Return the (X, Y) coordinate for the center point of the cell that contains the specified text.  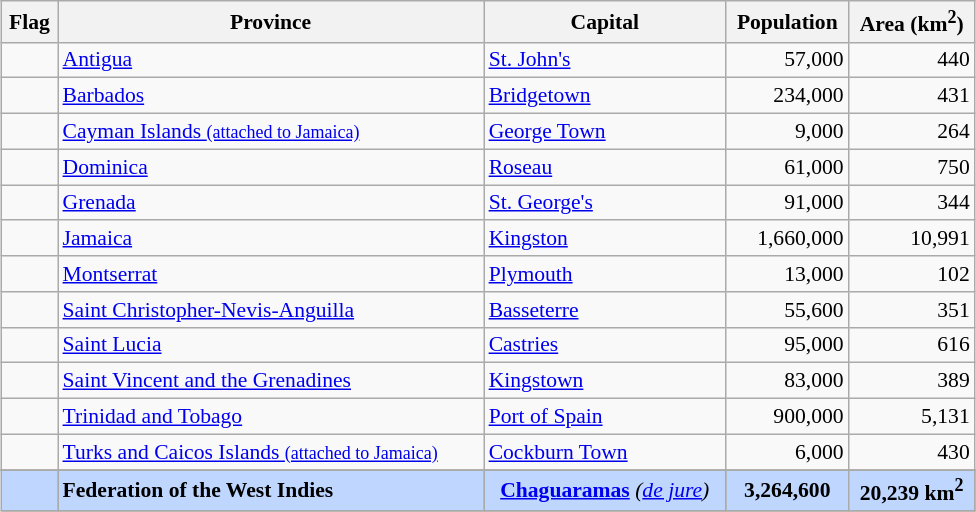
57,000 (788, 60)
264 (912, 131)
91,000 (788, 203)
9,000 (788, 131)
Cockburn Town (605, 452)
Bridgetown (605, 96)
Castries (605, 345)
Trinidad and Tobago (271, 416)
Grenada (271, 203)
430 (912, 452)
Barbados (271, 96)
1,660,000 (788, 238)
Population (788, 22)
George Town (605, 131)
351 (912, 309)
389 (912, 381)
Saint Lucia (271, 345)
234,000 (788, 96)
Capital (605, 22)
Federation of the West Indies (271, 490)
431 (912, 96)
Roseau (605, 167)
Kingstown (605, 381)
61,000 (788, 167)
Montserrat (271, 274)
344 (912, 203)
Jamaica (271, 238)
Basseterre (605, 309)
Turks and Caicos Islands (attached to Jamaica) (271, 452)
20,239 km2 (912, 490)
Antigua (271, 60)
55,600 (788, 309)
Cayman Islands (attached to Jamaica) (271, 131)
95,000 (788, 345)
5,131 (912, 416)
Saint Christopher-Nevis-Anguilla (271, 309)
83,000 (788, 381)
Flag (29, 22)
Area (km2) (912, 22)
3,264,600 (788, 490)
900,000 (788, 416)
6,000 (788, 452)
Chaguaramas (de jure) (605, 490)
10,991 (912, 238)
Province (271, 22)
Kingston (605, 238)
St. John's (605, 60)
Port of Spain (605, 416)
616 (912, 345)
750 (912, 167)
Dominica (271, 167)
440 (912, 60)
Saint Vincent and the Grenadines (271, 381)
102 (912, 274)
Plymouth (605, 274)
St. George's (605, 203)
13,000 (788, 274)
